Determine the [X, Y] coordinate at the center of the cell enclosing the given text.  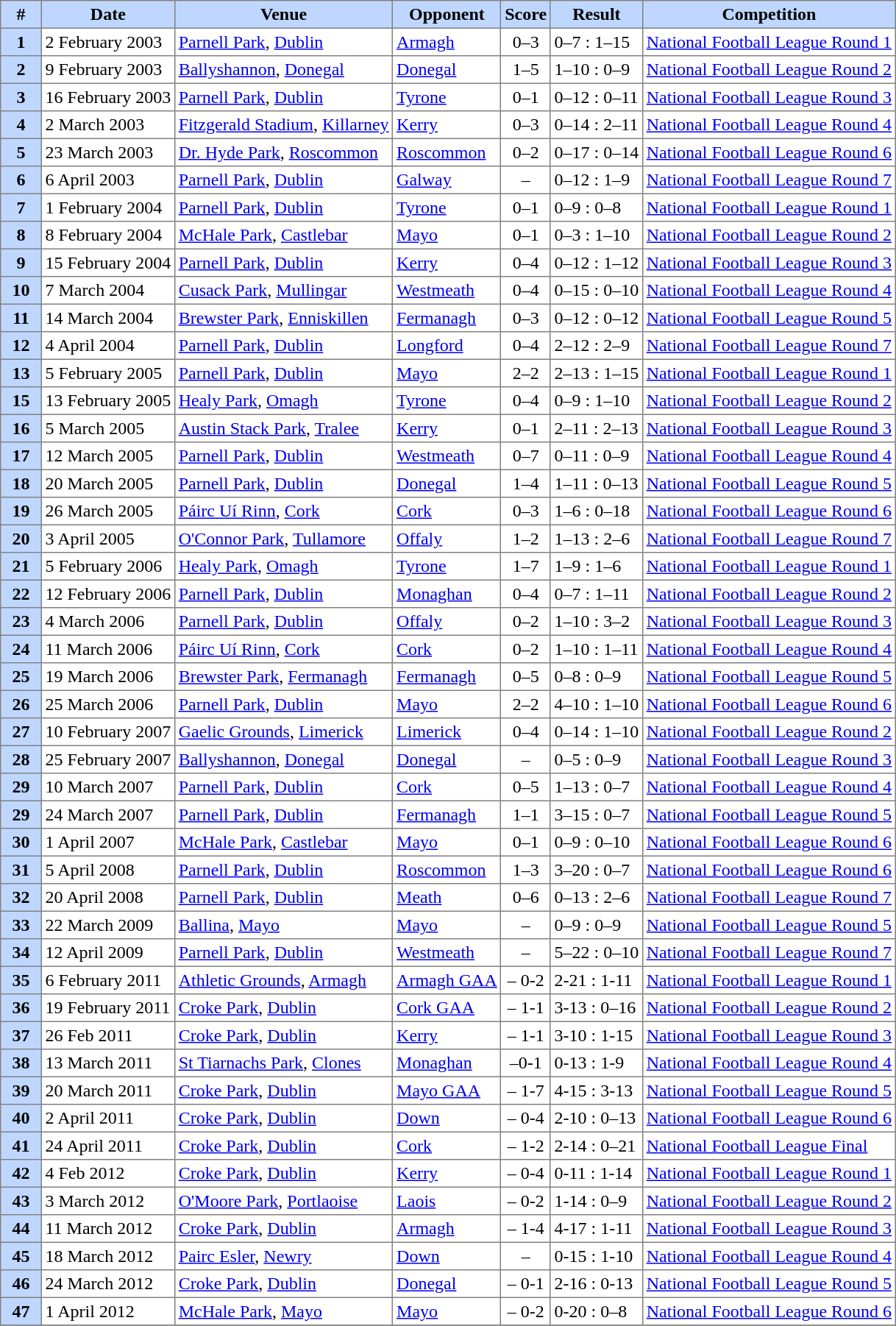
22 March 2009 [107, 925]
0–7 [525, 456]
9 February 2003 [107, 70]
1–5 [525, 70]
25 February 2007 [107, 759]
Brewster Park, Fermanagh [283, 677]
O'Connor Park, Tullamore [283, 539]
16 February 2003 [107, 97]
4 April 2004 [107, 346]
25 March 2006 [107, 704]
3 March 2012 [107, 1201]
23 [21, 622]
0–6 [525, 898]
43 [21, 1201]
Result [596, 15]
7 [21, 208]
1–1 [525, 815]
Cusack Park, Mullingar [283, 291]
0-15 : 1-10 [596, 1256]
Mayo GAA [447, 1091]
4-15 : 3-13 [596, 1091]
22 [21, 594]
1-14 : 0–9 [596, 1201]
19 February 2011 [107, 1008]
6 April 2003 [107, 180]
12 April 2009 [107, 953]
10 March 2007 [107, 787]
2–13 : 1–15 [596, 373]
37 [21, 1035]
Austin Stack Park, Tralee [283, 428]
1–10 : 3–2 [596, 622]
20 [21, 539]
Longford [447, 346]
10 February 2007 [107, 732]
0–12 : 0–12 [596, 318]
39 [21, 1091]
7 March 2004 [107, 291]
20 March 2011 [107, 1091]
– 1-7 [525, 1091]
18 March 2012 [107, 1256]
1–11 : 0–13 [596, 483]
5 February 2005 [107, 373]
13 February 2005 [107, 401]
0–3 : 1–10 [596, 235]
1–4 [525, 483]
42 [21, 1174]
2 [21, 70]
2-10 : 0–13 [596, 1118]
17 [21, 456]
0-13 : 1-9 [596, 1063]
21 [21, 567]
Date [107, 15]
1–13 : 0–7 [596, 787]
– 1-2 [525, 1146]
1 February 2004 [107, 208]
12 [21, 346]
2 March 2003 [107, 125]
41 [21, 1146]
1–13 : 2–6 [596, 539]
24 March 2007 [107, 815]
0–11 : 0–9 [596, 456]
Dr. Hyde Park, Roscommon [283, 152]
11 [21, 318]
4 March 2006 [107, 622]
Score [525, 15]
31 [21, 870]
19 March 2006 [107, 677]
0–12 : 1–9 [596, 180]
2 April 2011 [107, 1118]
27 [21, 732]
6 February 2011 [107, 980]
33 [21, 925]
26 March 2005 [107, 511]
34 [21, 953]
32 [21, 898]
0–12 : 0–11 [596, 97]
14 March 2004 [107, 318]
–0-1 [525, 1063]
1 April 2007 [107, 843]
Athletic Grounds, Armagh [283, 980]
24 [21, 649]
38 [21, 1063]
44 [21, 1229]
5–22 : 0–10 [596, 953]
12 March 2005 [107, 456]
20 April 2008 [107, 898]
1–10 : 1–11 [596, 649]
# [21, 15]
2–11 : 2–13 [596, 428]
Ballina, Mayo [283, 925]
0–7 : 1–11 [596, 594]
National Football League Final [769, 1146]
1–2 [525, 539]
4–10 : 1–10 [596, 704]
Venue [283, 15]
1–6 : 0–18 [596, 511]
0–9 : 0–9 [596, 925]
3–20 : 0–7 [596, 870]
40 [21, 1118]
2 February 2003 [107, 42]
Meath [447, 898]
0–9 : 0–8 [596, 208]
2–12 : 2–9 [596, 346]
0–5 : 0–9 [596, 759]
47 [21, 1311]
11 March 2012 [107, 1229]
0–14 : 1–10 [596, 732]
0–8 : 0–9 [596, 677]
3-13 : 0–16 [596, 1008]
24 April 2011 [107, 1146]
4-17 : 1-11 [596, 1229]
25 [21, 677]
16 [21, 428]
8 February 2004 [107, 235]
Laois [447, 1201]
26 [21, 704]
3–15 : 0–7 [596, 815]
1–3 [525, 870]
0-11 : 1-14 [596, 1174]
5 February 2006 [107, 567]
3 April 2005 [107, 539]
6 [21, 180]
13 March 2011 [107, 1063]
Opponent [447, 15]
23 March 2003 [107, 152]
20 March 2005 [107, 483]
15 [21, 401]
9 [21, 263]
11 March 2006 [107, 649]
2-21 : 1-11 [596, 980]
2-14 : 0–21 [596, 1146]
1–7 [525, 567]
O'Moore Park, Portlaoise [283, 1201]
0–13 : 2–6 [596, 898]
0–15 : 0–10 [596, 291]
St Tiarnachs Park, Clones [283, 1063]
1 [21, 42]
Brewster Park, Enniskillen [283, 318]
45 [21, 1256]
– 0-1 [525, 1284]
1 April 2012 [107, 1311]
24 March 2012 [107, 1284]
26 Feb 2011 [107, 1035]
3 [21, 97]
35 [21, 980]
Gaelic Grounds, Limerick [283, 732]
5 March 2005 [107, 428]
19 [21, 511]
Galway [447, 180]
46 [21, 1284]
5 April 2008 [107, 870]
Cork GAA [447, 1008]
15 February 2004 [107, 263]
Fitzgerald Stadium, Killarney [283, 125]
0–14 : 2–11 [596, 125]
36 [21, 1008]
0-20 : 0–8 [596, 1311]
Armagh GAA [447, 980]
4 Feb 2012 [107, 1174]
2-16 : 0-13 [596, 1284]
4 [21, 125]
1–10 : 0–9 [596, 70]
Competition [769, 15]
0–7 : 1–15 [596, 42]
0–9 : 0–10 [596, 843]
18 [21, 483]
1–9 : 1–6 [596, 567]
28 [21, 759]
Pairc Esler, Newry [283, 1256]
0–12 : 1–12 [596, 263]
5 [21, 152]
Limerick [447, 732]
30 [21, 843]
0–17 : 0–14 [596, 152]
3-10 : 1-15 [596, 1035]
10 [21, 291]
McHale Park, Mayo [283, 1311]
0–9 : 1–10 [596, 401]
8 [21, 235]
– 1-4 [525, 1229]
13 [21, 373]
12 February 2006 [107, 594]
